Scan for the cell matching the given text and deliver its [X, Y] coordinate at center. 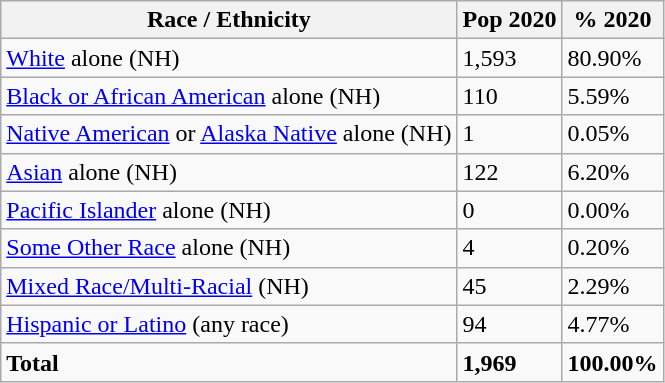
5.59% [612, 96]
45 [510, 286]
94 [510, 324]
Mixed Race/Multi-Racial (NH) [229, 286]
1 [510, 134]
Pop 2020 [510, 20]
6.20% [612, 172]
Black or African American alone (NH) [229, 96]
0.05% [612, 134]
0.20% [612, 248]
122 [510, 172]
0.00% [612, 210]
100.00% [612, 362]
% 2020 [612, 20]
80.90% [612, 58]
Total [229, 362]
Some Other Race alone (NH) [229, 248]
Race / Ethnicity [229, 20]
4.77% [612, 324]
White alone (NH) [229, 58]
Asian alone (NH) [229, 172]
4 [510, 248]
Native American or Alaska Native alone (NH) [229, 134]
1,969 [510, 362]
Pacific Islander alone (NH) [229, 210]
1,593 [510, 58]
0 [510, 210]
2.29% [612, 286]
Hispanic or Latino (any race) [229, 324]
110 [510, 96]
